Return the [X, Y] coordinate for the center point of the cell that contains the specified text.  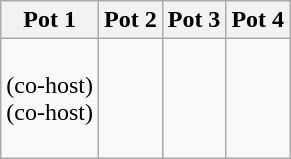
Pot 1 [50, 20]
Pot 4 [258, 20]
Pot 2 [130, 20]
Pot 3 [194, 20]
(co-host) (co-host) [50, 98]
